Capture the cell that displays the provided text and extract its (X, Y) central coordinate. 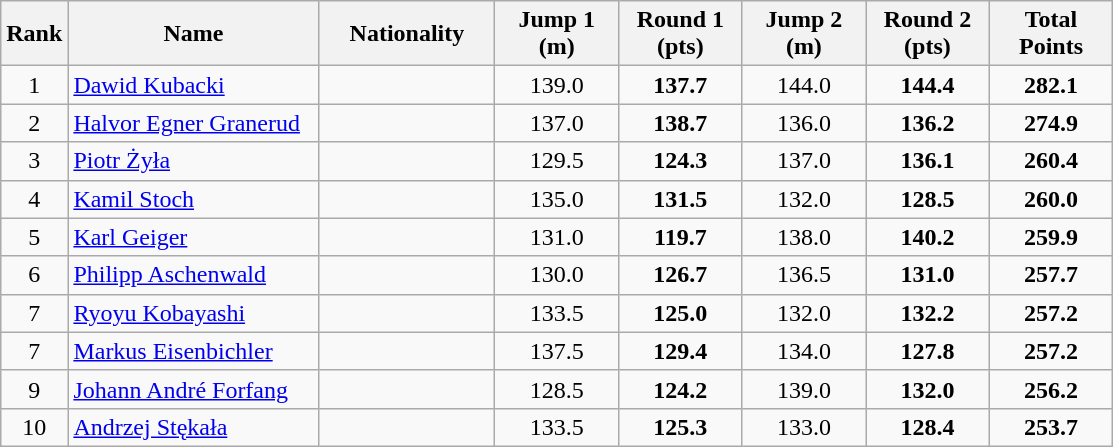
137.7 (681, 85)
282.1 (1051, 85)
125.3 (681, 427)
126.7 (681, 275)
129.4 (681, 351)
131.5 (681, 199)
6 (34, 275)
Name (194, 34)
124.2 (681, 389)
Halvor Egner Granerud (194, 123)
Markus Eisenbichler (194, 351)
10 (34, 427)
128.4 (928, 427)
Dawid Kubacki (194, 85)
124.3 (681, 161)
Rank (34, 34)
130.0 (557, 275)
Karl Geiger (194, 237)
3 (34, 161)
135.0 (557, 199)
260.4 (1051, 161)
Jump 2 (m) (804, 34)
125.0 (681, 313)
Ryoyu Kobayashi (194, 313)
134.0 (804, 351)
136.2 (928, 123)
Kamil Stoch (194, 199)
136.1 (928, 161)
138.0 (804, 237)
138.7 (681, 123)
259.9 (1051, 237)
Nationality (407, 34)
4 (34, 199)
274.9 (1051, 123)
Jump 1 (m) (557, 34)
129.5 (557, 161)
Piotr Żyła (194, 161)
5 (34, 237)
256.2 (1051, 389)
140.2 (928, 237)
Johann André Forfang (194, 389)
257.7 (1051, 275)
132.2 (928, 313)
Andrzej Stękała (194, 427)
136.5 (804, 275)
260.0 (1051, 199)
127.8 (928, 351)
133.0 (804, 427)
253.7 (1051, 427)
136.0 (804, 123)
137.5 (557, 351)
Philipp Aschenwald (194, 275)
9 (34, 389)
119.7 (681, 237)
Round 1 (pts) (681, 34)
Round 2 (pts) (928, 34)
2 (34, 123)
144.4 (928, 85)
Total Points (1051, 34)
144.0 (804, 85)
1 (34, 85)
